Return (X, Y) of the center of cell containing provided text 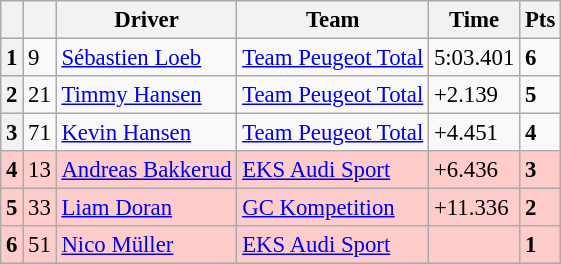
5:03.401 (474, 58)
Kevin Hansen (146, 133)
+4.451 (474, 133)
Time (474, 20)
9 (40, 58)
Liam Doran (146, 208)
+11.336 (474, 208)
Andreas Bakkerud (146, 170)
51 (40, 245)
Sébastien Loeb (146, 58)
Team (333, 20)
71 (40, 133)
Pts (540, 20)
+2.139 (474, 95)
13 (40, 170)
+6.436 (474, 170)
Timmy Hansen (146, 95)
21 (40, 95)
GC Kompetition (333, 208)
Nico Müller (146, 245)
Driver (146, 20)
33 (40, 208)
